Scan for the cell matching the given text and deliver its (X, Y) coordinate at center. 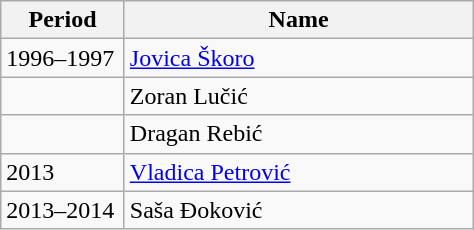
2013 (63, 172)
Period (63, 20)
Saša Đoković (298, 210)
Dragan Rebić (298, 134)
Vladica Petrović (298, 172)
Zoran Lučić (298, 96)
1996–1997 (63, 58)
Name (298, 20)
2013–2014 (63, 210)
Jovica Škoro (298, 58)
